Pinpoint the cell where the given text exists, returning its (x, y) midpoint coordinate. 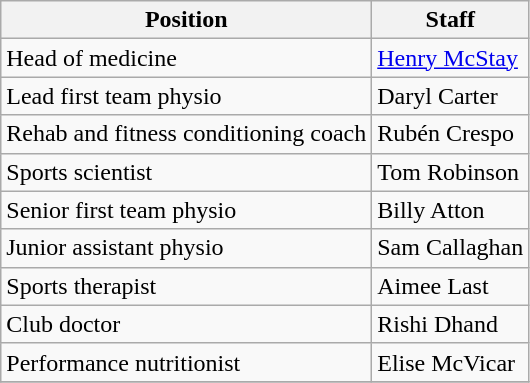
Daryl Carter (450, 96)
Senior first team physio (186, 210)
Sam Callaghan (450, 248)
Lead first team physio (186, 96)
Sports scientist (186, 172)
Billy Atton (450, 210)
Rubén Crespo (450, 134)
Head of medicine (186, 58)
Junior assistant physio (186, 248)
Staff (450, 20)
Rehab and fitness conditioning coach (186, 134)
Tom Robinson (450, 172)
Sports therapist (186, 286)
Club doctor (186, 324)
Position (186, 20)
Aimee Last (450, 286)
Performance nutritionist (186, 362)
Elise McVicar (450, 362)
Henry McStay (450, 58)
Rishi Dhand (450, 324)
